Pinpoint the cell where the given text exists, returning its (x, y) midpoint coordinate. 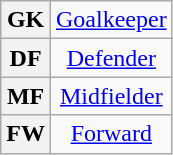
Goalkeeper (111, 20)
Midfielder (111, 96)
GK (26, 20)
DF (26, 58)
MF (26, 96)
Defender (111, 58)
FW (26, 134)
Forward (111, 134)
